Locate the cell with the specified text and output its [X, Y] center coordinate. 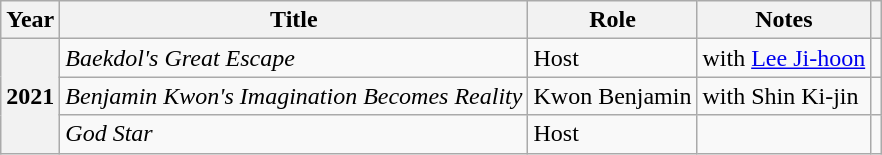
with Lee Ji-hoon [784, 58]
Kwon Benjamin [612, 96]
God Star [294, 134]
Baekdol's Great Escape [294, 58]
Notes [784, 20]
Year [30, 20]
Benjamin Kwon's Imagination Becomes Reality [294, 96]
Role [612, 20]
2021 [30, 96]
Title [294, 20]
with Shin Ki-jin [784, 96]
